Provide the [X, Y] coordinate of the cell's center where the given text is located.  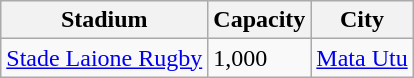
1,000 [260, 58]
City [362, 20]
Mata Utu [362, 58]
Capacity [260, 20]
Stade Laione Rugby [104, 58]
Stadium [104, 20]
